Search for the cell housing the specified text and yield its (x, y) center coordinate. 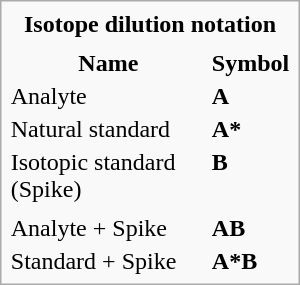
A (250, 96)
Standard + Spike (108, 261)
Name (108, 63)
Analyte (108, 96)
B (250, 176)
Natural standard (108, 129)
Isotopic standard (Spike) (108, 176)
A*B (250, 261)
AB (250, 228)
Symbol (250, 63)
Isotope dilution notation (150, 24)
A* (250, 129)
Analyte + Spike (108, 228)
